Detect which cell encompasses the target text, then output its (x, y) center coordinate. 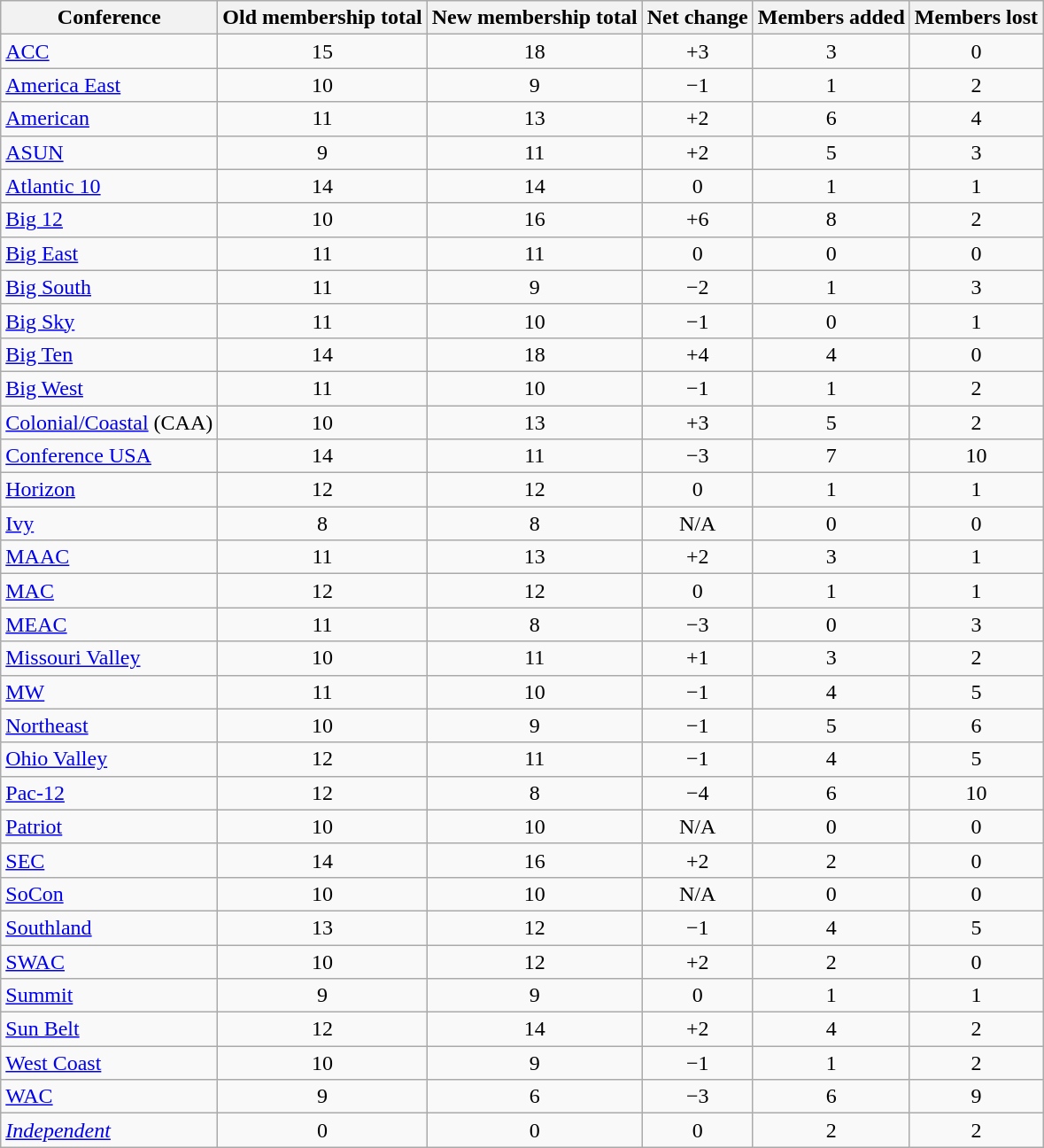
Members lost (976, 18)
+4 (698, 354)
WAC (110, 1097)
New membership total (535, 18)
+1 (698, 658)
Southland (110, 927)
Atlantic 10 (110, 186)
America East (110, 85)
MAC (110, 591)
West Coast (110, 1063)
Colonial/Coastal (CAA) (110, 423)
MAAC (110, 557)
+6 (698, 220)
SEC (110, 860)
ACC (110, 51)
Big West (110, 388)
Sun Belt (110, 1029)
MW (110, 692)
7 (831, 456)
ASUN (110, 152)
Ivy (110, 524)
Big South (110, 287)
Summit (110, 996)
Net change (698, 18)
Ohio Valley (110, 759)
Conference (110, 18)
American (110, 119)
Conference USA (110, 456)
Horizon (110, 490)
Missouri Valley (110, 658)
Old membership total (322, 18)
Members added (831, 18)
Northeast (110, 725)
Big Ten (110, 354)
Big East (110, 253)
Pac-12 (110, 793)
−4 (698, 793)
Big Sky (110, 321)
15 (322, 51)
−2 (698, 287)
Patriot (110, 826)
Big 12 (110, 220)
Independent (110, 1130)
SWAC (110, 961)
SoCon (110, 894)
MEAC (110, 624)
